Search for the cell housing the specified text and yield its (X, Y) center coordinate. 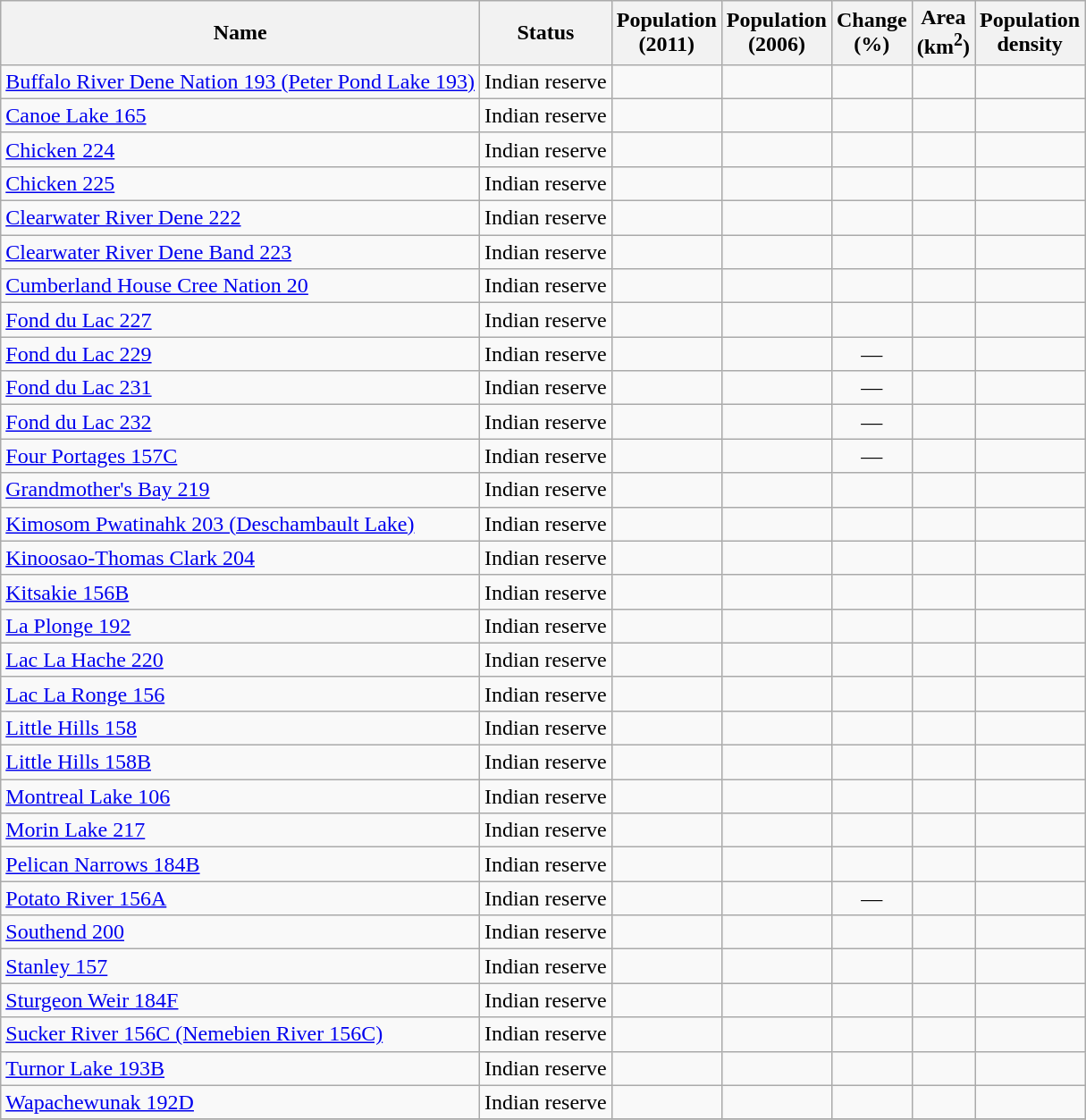
Name (240, 33)
Population(2011) (667, 33)
Cumberland House Cree Nation 20 (240, 286)
Potato River 156A (240, 898)
Area(km2) (943, 33)
Morin Lake 217 (240, 830)
Kinoosao-Thomas Clark 204 (240, 558)
Wapachewunak 192D (240, 1102)
Stanley 157 (240, 966)
Little Hills 158 (240, 728)
Fond du Lac 231 (240, 388)
Clearwater River Dene Band 223 (240, 252)
Kitsakie 156B (240, 592)
Pelican Narrows 184B (240, 864)
Fond du Lac 229 (240, 354)
La Plonge 192 (240, 626)
Population(2006) (776, 33)
Grandmother's Bay 219 (240, 490)
Little Hills 158B (240, 762)
Four Portages 157C (240, 456)
Fond du Lac 232 (240, 422)
Buffalo River Dene Nation 193 (Peter Pond Lake 193) (240, 81)
Chicken 225 (240, 183)
Montreal Lake 106 (240, 796)
Fond du Lac 227 (240, 320)
Populationdensity (1030, 33)
Lac La Ronge 156 (240, 694)
Sucker River 156C (Nemebien River 156C) (240, 1034)
Southend 200 (240, 932)
Status (546, 33)
Chicken 224 (240, 149)
Clearwater River Dene 222 (240, 218)
Canoe Lake 165 (240, 115)
Lac La Hache 220 (240, 660)
Sturgeon Weir 184F (240, 1000)
Change(%) (871, 33)
Turnor Lake 193B (240, 1068)
Kimosom Pwatinahk 203 (Deschambault Lake) (240, 524)
